Find where the given text appears and provide that cell's center as (x, y) coordinate. 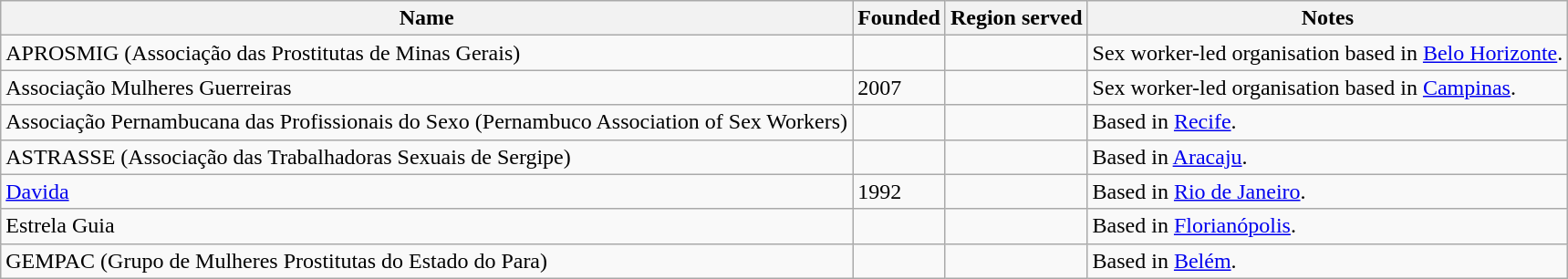
Based in Rio de Janeiro. (1328, 191)
Based in Aracaju. (1328, 157)
Estrela Guia (427, 226)
Based in Belém. (1328, 261)
Sex worker-led organisation based in Campinas. (1328, 88)
Notes (1328, 18)
ASTRASSE (Associação das Trabalhadoras Sexuais de Sergipe) (427, 157)
Associação Mulheres Guerreiras (427, 88)
Founded (899, 18)
Based in Florianópolis. (1328, 226)
Based in Recife. (1328, 122)
Name (427, 18)
1992 (899, 191)
Region served (1016, 18)
Associação Pernambucana das Profissionais do Sexo (Pernambuco Association of Sex Workers) (427, 122)
Davida (427, 191)
2007 (899, 88)
APROSMIG (Associação das Prostitutas de Minas Gerais) (427, 53)
Sex worker-led organisation based in Belo Horizonte. (1328, 53)
GEMPAC (Grupo de Mulheres Prostitutas do Estado do Para) (427, 261)
